Determine the (x, y) coordinate at the center of the cell enclosing the given text.  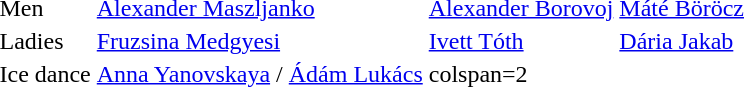
Fruzsina Medgyesi (260, 41)
Ivett Tóth (521, 41)
